From the cell containing the given text, extract its center point as (x, y) coordinate. 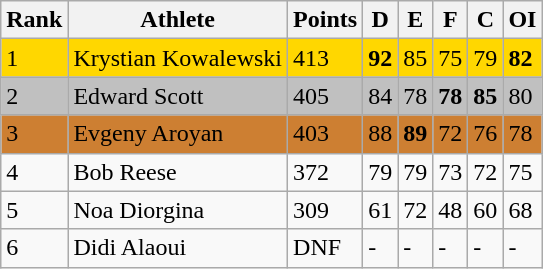
4 (34, 172)
88 (380, 134)
Krystian Kowalewski (178, 58)
5 (34, 210)
84 (380, 96)
309 (326, 210)
73 (450, 172)
403 (326, 134)
F (450, 20)
68 (522, 210)
DNF (326, 248)
Points (326, 20)
Bob Reese (178, 172)
D (380, 20)
413 (326, 58)
Athlete (178, 20)
3 (34, 134)
Rank (34, 20)
E (416, 20)
89 (416, 134)
61 (380, 210)
2 (34, 96)
Evgeny Aroyan (178, 134)
1 (34, 58)
OI (522, 20)
Edward Scott (178, 96)
82 (522, 58)
76 (486, 134)
6 (34, 248)
Noa Diorgina (178, 210)
60 (486, 210)
80 (522, 96)
92 (380, 58)
Didi Alaoui (178, 248)
372 (326, 172)
405 (326, 96)
48 (450, 210)
C (486, 20)
